From the cell containing the given text, extract its center point as (X, Y) coordinate. 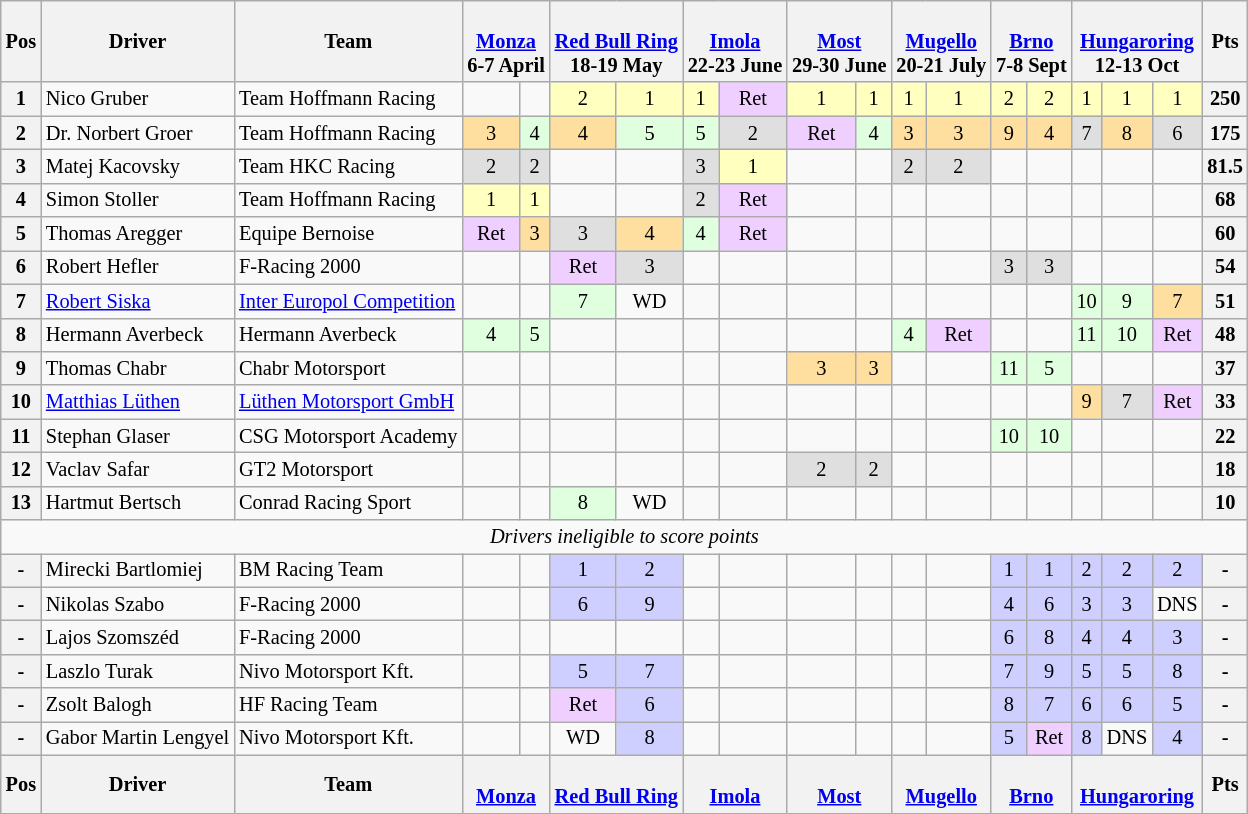
Thomas Aregger (138, 234)
Robert Hefler (138, 267)
60 (1226, 234)
Zsolt Balogh (138, 705)
GT2 Motorsport (348, 469)
Mugello20-21 July (941, 41)
Mugello (941, 784)
51 (1226, 301)
13 (21, 503)
Laszlo Turak (138, 671)
Conrad Racing Sport (348, 503)
HF Racing Team (348, 705)
Imola22-23 June (735, 41)
Monza6-7 April (506, 41)
48 (1226, 335)
Matthias Lüthen (138, 402)
Equipe Bernoise (348, 234)
Brno7-8 Sept (1031, 41)
Red Bull Ring18-19 May (616, 41)
Red Bull Ring (616, 784)
33 (1226, 402)
Brno (1031, 784)
Simon Stoller (138, 200)
54 (1226, 267)
Thomas Chabr (138, 368)
Nico Gruber (138, 99)
Robert Siska (138, 301)
BM Racing Team (348, 570)
Drivers ineligible to score points (624, 537)
22 (1226, 436)
12 (21, 469)
Matej Kacovsky (138, 166)
Monza (506, 784)
Hungaroring (1138, 784)
Dr. Norbert Groer (138, 133)
18 (1226, 469)
Imola (735, 784)
Lajos Szomszéd (138, 637)
Gabor Martin Lengyel (138, 738)
Inter Europol Competition (348, 301)
Mirecki Bartlomiej (138, 570)
250 (1226, 99)
Nikolas Szabo (138, 604)
Most (839, 784)
Team HKC Racing (348, 166)
Chabr Motorsport (348, 368)
81.5 (1226, 166)
175 (1226, 133)
Stephan Glaser (138, 436)
68 (1226, 200)
Most29-30 June (839, 41)
CSG Motorsport Academy (348, 436)
Hungaroring12-13 Oct (1138, 41)
Lüthen Motorsport GmbH (348, 402)
37 (1226, 368)
Vaclav Safar (138, 469)
Hartmut Bertsch (138, 503)
